Identify which cell holds the provided text, then report its [X, Y] central coordinate. 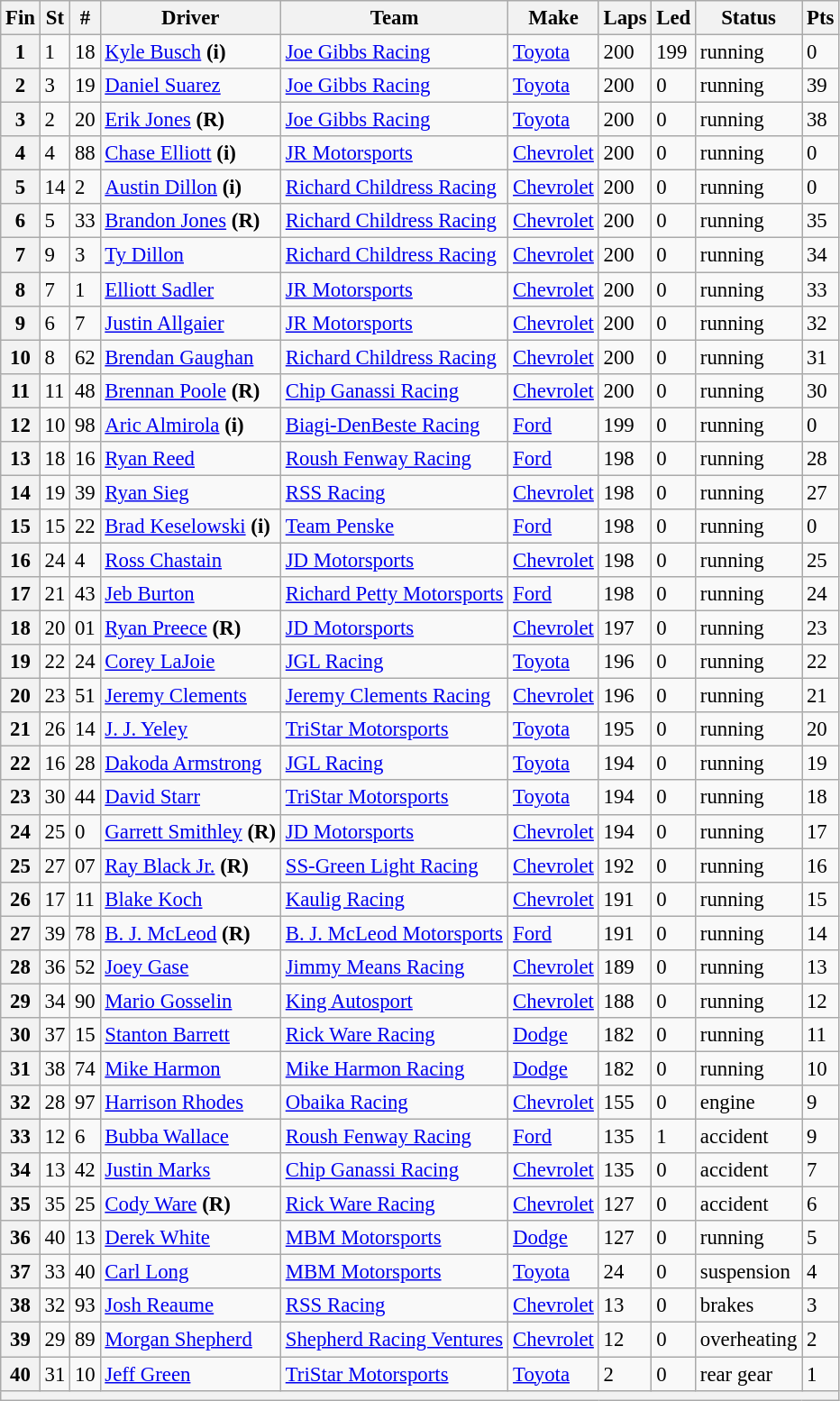
Jeff Green [190, 1374]
195 [625, 729]
St [54, 18]
Kyle Busch (i) [190, 52]
155 [625, 1103]
Driver [190, 18]
197 [625, 628]
SS-Green Light Racing [394, 865]
90 [85, 1001]
07 [85, 865]
Make [553, 18]
Biagi-DenBeste Racing [394, 425]
Ryan Preece (R) [190, 628]
48 [85, 390]
B. J. McLeod Motorsports [394, 933]
Mike Harmon [190, 1068]
Ryan Reed [190, 459]
62 [85, 357]
Harrison Rhodes [190, 1103]
44 [85, 798]
Shepherd Racing Ventures [394, 1340]
Stanton Barrett [190, 1035]
J. J. Yeley [190, 729]
rear gear [749, 1374]
Austin Dillon (i) [190, 188]
Blake Koch [190, 899]
42 [85, 1170]
Led [674, 18]
Brendan Gaughan [190, 357]
Ross Chastain [190, 560]
Ryan Sieg [190, 492]
43 [85, 594]
93 [85, 1306]
David Starr [190, 798]
Morgan Shepherd [190, 1340]
Erik Jones (R) [190, 120]
188 [625, 1001]
Chase Elliott (i) [190, 153]
Pts [820, 18]
Ty Dillon [190, 255]
Justin Marks [190, 1170]
Daniel Suarez [190, 86]
Justin Allgaier [190, 323]
78 [85, 933]
Garrett Smithley (R) [190, 831]
Jeremy Clements Racing [394, 696]
51 [85, 696]
88 [85, 153]
Status [749, 18]
Jeremy Clements [190, 696]
Josh Reaume [190, 1306]
Ray Black Jr. (R) [190, 865]
Mario Gosselin [190, 1001]
Richard Petty Motorsports [394, 594]
overheating [749, 1340]
Team [394, 18]
192 [625, 865]
89 [85, 1340]
Carl Long [190, 1272]
Aric Almirola (i) [190, 425]
Obaika Racing [394, 1103]
97 [85, 1103]
Derek White [190, 1238]
Brennan Poole (R) [190, 390]
74 [85, 1068]
Jimmy Means Racing [394, 967]
Jeb Burton [190, 594]
189 [625, 967]
King Autosport [394, 1001]
# [85, 18]
Team Penske [394, 527]
Elliott Sadler [190, 289]
Dakoda Armstrong [190, 764]
Corey LaJoie [190, 662]
B. J. McLeod (R) [190, 933]
Cody Ware (R) [190, 1204]
98 [85, 425]
Kaulig Racing [394, 899]
brakes [749, 1306]
52 [85, 967]
Joey Gase [190, 967]
Bubba Wallace [190, 1137]
engine [749, 1103]
Brad Keselowski (i) [190, 527]
Fin [21, 18]
Brandon Jones (R) [190, 221]
suspension [749, 1272]
Mike Harmon Racing [394, 1068]
Laps [625, 18]
01 [85, 628]
